Find where the given text appears and provide that cell's center as (x, y) coordinate. 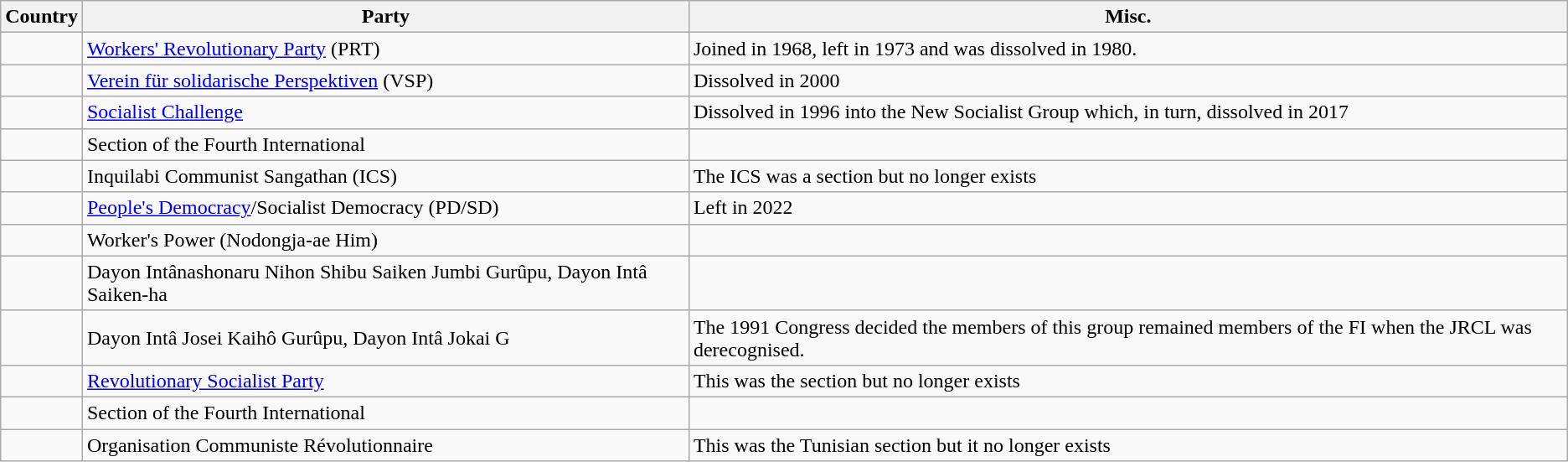
Inquilabi Communist Sangathan (ICS) (385, 176)
Revolutionary Socialist Party (385, 381)
Joined in 1968, left in 1973 and was dissolved in 1980. (1127, 49)
Misc. (1127, 17)
Worker's Power (Nodongja-ae Him) (385, 240)
Dayon Intâ Josei Kaihô Gurûpu, Dayon Intâ Jokai G (385, 337)
This was the section but no longer exists (1127, 381)
The ICS was a section but no longer exists (1127, 176)
People's Democracy/Socialist Democracy (PD/SD) (385, 208)
Dissolved in 2000 (1127, 80)
This was the Tunisian section but it no longer exists (1127, 445)
Country (42, 17)
Left in 2022 (1127, 208)
Socialist Challenge (385, 112)
Organisation Communiste Révolutionnaire (385, 445)
Party (385, 17)
Verein für solidarische Perspektiven (VSP) (385, 80)
Dissolved in 1996 into the New Socialist Group which, in turn, dissolved in 2017 (1127, 112)
Workers' Revolutionary Party (PRT) (385, 49)
The 1991 Congress decided the members of this group remained members of the FI when the JRCL was derecognised. (1127, 337)
Dayon Intânashonaru Nihon Shibu Saiken Jumbi Gurûpu, Dayon Intâ Saiken-ha (385, 283)
